Locate the cell with the specified text and output its (X, Y) center coordinate. 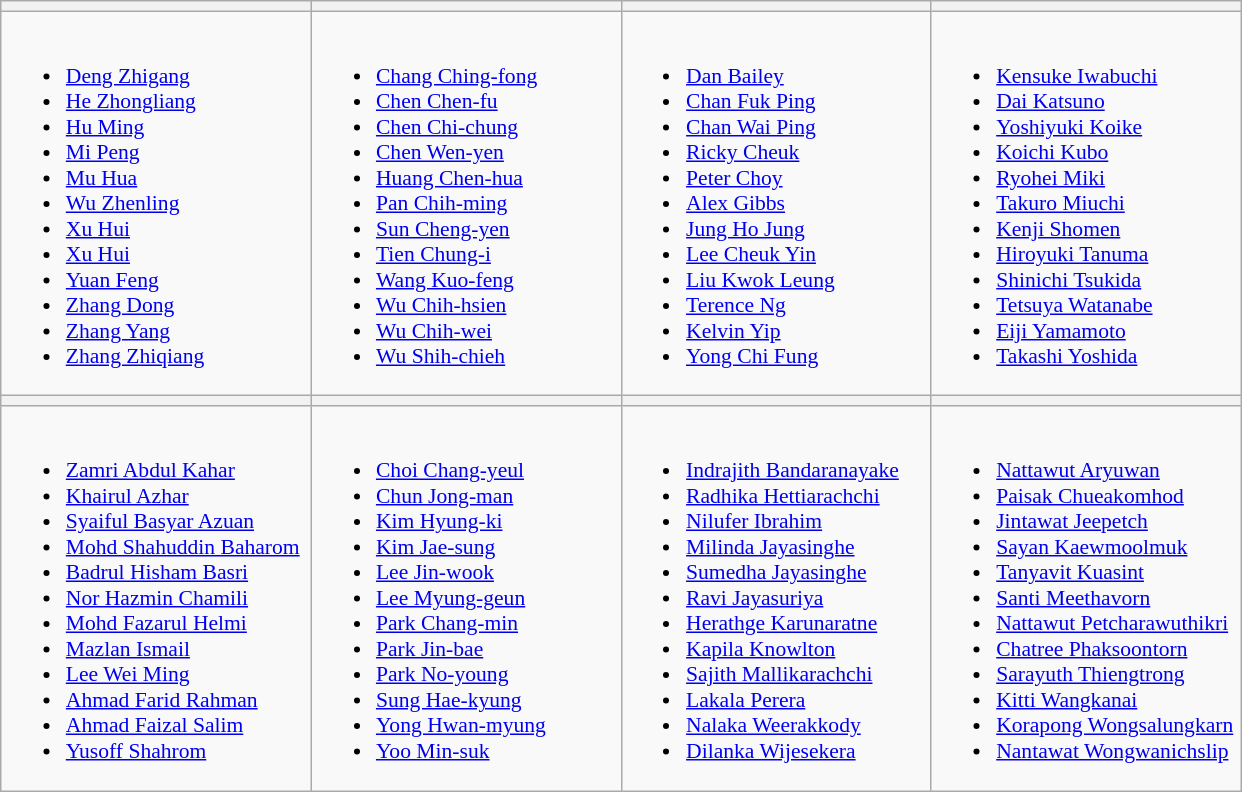
Dan BaileyChan Fuk PingChan Wai PingRicky CheukPeter ChoyAlex GibbsJung Ho JungLee Cheuk YinLiu Kwok LeungTerence NgKelvin YipYong Chi Fung (776, 204)
Deng ZhigangHe ZhongliangHu MingMi PengMu HuaWu ZhenlingXu HuiXu HuiYuan FengZhang DongZhang YangZhang Zhiqiang (156, 204)
